Return the [X, Y] coordinate for the center point of the cell that contains the specified text.  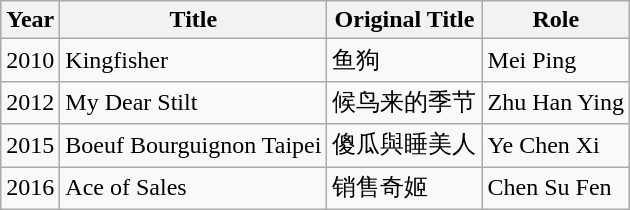
销售奇姬 [404, 188]
2012 [30, 102]
傻瓜與睡美人 [404, 146]
2016 [30, 188]
2015 [30, 146]
My Dear Stilt [194, 102]
候鸟来的季节 [404, 102]
Original Title [404, 20]
Title [194, 20]
Chen Su Fen [556, 188]
Year [30, 20]
Boeuf Bourguignon Taipei [194, 146]
Kingfisher [194, 60]
Ye Chen Xi [556, 146]
Zhu Han Ying [556, 102]
2010 [30, 60]
Ace of Sales [194, 188]
鱼狗 [404, 60]
Role [556, 20]
Mei Ping [556, 60]
